Extract the [x, y] coordinate from the center of the cell holding the provided text.  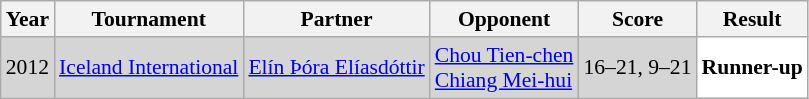
Partner [336, 19]
Opponent [504, 19]
2012 [28, 68]
Result [752, 19]
Elín Þóra Elíasdóttir [336, 68]
Runner-up [752, 68]
Score [637, 19]
Chou Tien-chen Chiang Mei-hui [504, 68]
Iceland International [148, 68]
Tournament [148, 19]
Year [28, 19]
16–21, 9–21 [637, 68]
